Determine the (x, y) coordinate at the center of the cell enclosing the given text.  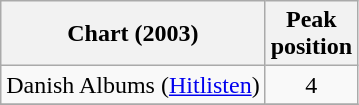
4 (311, 85)
Peakposition (311, 34)
Danish Albums (Hitlisten) (133, 85)
Chart (2003) (133, 34)
